Detect which cell encompasses the target text, then output its (x, y) center coordinate. 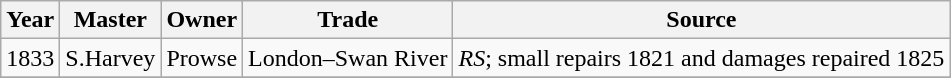
1833 (30, 58)
Prowse (202, 58)
London–Swan River (348, 58)
Year (30, 20)
RS; small repairs 1821 and damages repaired 1825 (702, 58)
Trade (348, 20)
Source (702, 20)
Owner (202, 20)
S.Harvey (110, 58)
Master (110, 20)
